From the cell containing the given text, extract its center point as (X, Y) coordinate. 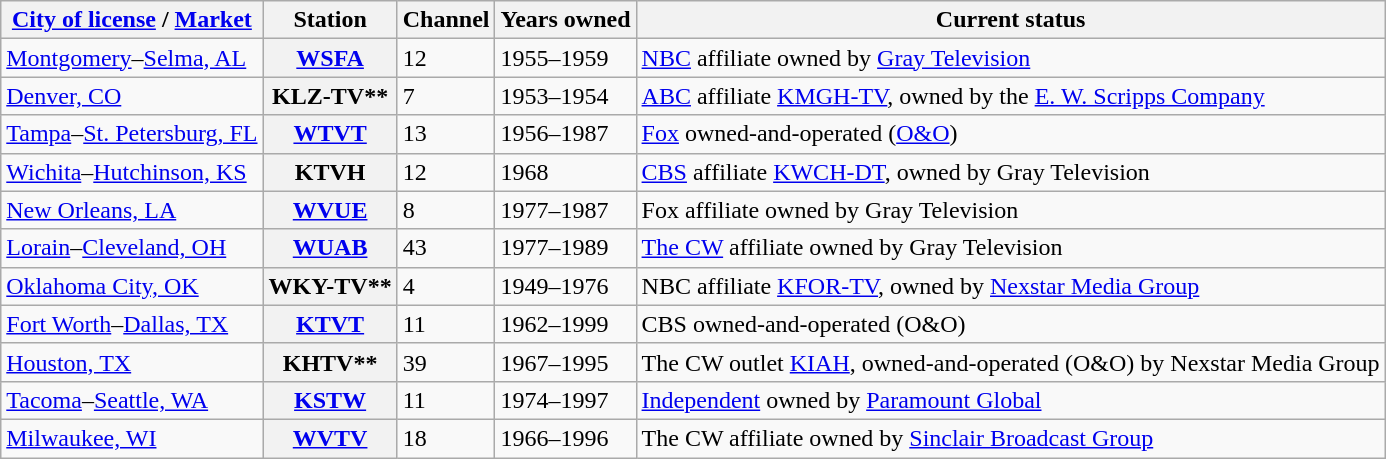
WUAB (330, 248)
1967–1995 (566, 362)
City of license / Market (132, 20)
WTVT (330, 134)
Oklahoma City, OK (132, 286)
1949–1976 (566, 286)
NBC affiliate owned by Gray Television (1010, 58)
1968 (566, 172)
WVTV (330, 438)
The CW affiliate owned by Sinclair Broadcast Group (1010, 438)
43 (446, 248)
Lorain–Cleveland, OH (132, 248)
WKY-TV** (330, 286)
13 (446, 134)
Milwaukee, WI (132, 438)
KHTV** (330, 362)
Years owned (566, 20)
Fox owned-and-operated (O&O) (1010, 134)
Tacoma–Seattle, WA (132, 400)
1956–1987 (566, 134)
NBC affiliate KFOR-TV, owned by Nexstar Media Group (1010, 286)
Montgomery–Selma, AL (132, 58)
Fort Worth–Dallas, TX (132, 324)
1977–1989 (566, 248)
KTVH (330, 172)
1955–1959 (566, 58)
Current status (1010, 20)
The CW outlet KIAH, owned-and-operated (O&O) by Nexstar Media Group (1010, 362)
Fox affiliate owned by Gray Television (1010, 210)
39 (446, 362)
4 (446, 286)
Independent owned by Paramount Global (1010, 400)
KLZ-TV** (330, 96)
The CW affiliate owned by Gray Television (1010, 248)
New Orleans, LA (132, 210)
Channel (446, 20)
KTVT (330, 324)
Houston, TX (132, 362)
1966–1996 (566, 438)
KSTW (330, 400)
WVUE (330, 210)
1953–1954 (566, 96)
7 (446, 96)
CBS owned-and-operated (O&O) (1010, 324)
1977–1987 (566, 210)
Tampa–St. Petersburg, FL (132, 134)
Station (330, 20)
CBS affiliate KWCH-DT, owned by Gray Television (1010, 172)
8 (446, 210)
18 (446, 438)
1962–1999 (566, 324)
ABC affiliate KMGH-TV, owned by the E. W. Scripps Company (1010, 96)
1974–1997 (566, 400)
WSFA (330, 58)
Wichita–Hutchinson, KS (132, 172)
Denver, CO (132, 96)
